Identify which cell holds the provided text, then report its (x, y) central coordinate. 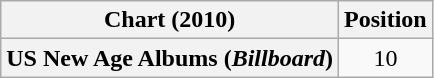
Position (386, 20)
US New Age Albums (Billboard) (170, 58)
10 (386, 58)
Chart (2010) (170, 20)
